For the text-containing cell, return its midpoint in (x, y) coordinate format. 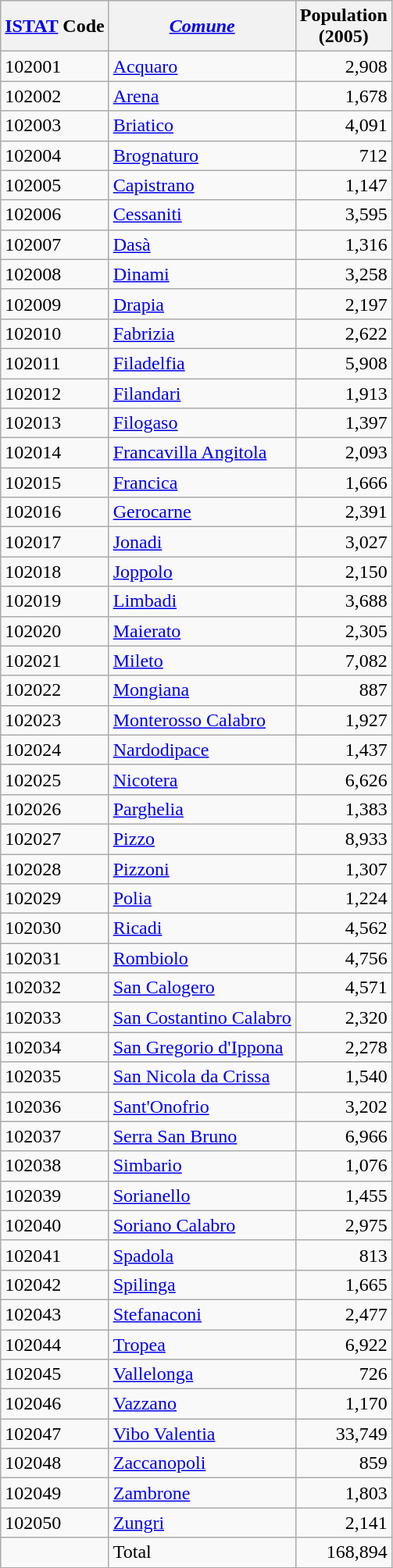
102042 (55, 1285)
102040 (55, 1225)
102013 (55, 423)
Dinami (202, 274)
2,278 (344, 1047)
102023 (55, 720)
Brognaturo (202, 155)
712 (344, 155)
2,141 (344, 1523)
2,622 (344, 333)
102001 (55, 66)
Vazzano (202, 1404)
102047 (55, 1434)
102026 (55, 809)
Dasà (202, 244)
2,305 (344, 631)
102038 (55, 1166)
4,562 (344, 928)
San Calogero (202, 988)
Rombiolo (202, 958)
Stefanaconi (202, 1314)
Acquaro (202, 66)
Sorianello (202, 1196)
Zambrone (202, 1493)
2,477 (344, 1314)
Spadola (202, 1255)
102006 (55, 215)
Francavilla Angitola (202, 453)
102018 (55, 572)
6,626 (344, 779)
Soriano Calabro (202, 1225)
102027 (55, 839)
1,540 (344, 1077)
102005 (55, 185)
San Costantino Calabro (202, 1017)
Spilinga (202, 1285)
102039 (55, 1196)
Ricadi (202, 928)
1,666 (344, 483)
1,927 (344, 720)
6,922 (344, 1344)
Gerocarne (202, 512)
3,688 (344, 601)
Filandari (202, 393)
Tropea (202, 1344)
Pizzoni (202, 869)
Total (202, 1552)
Jonadi (202, 542)
3,027 (344, 542)
102036 (55, 1107)
1,397 (344, 423)
Serra San Bruno (202, 1136)
San Nicola da Crissa (202, 1077)
102017 (55, 542)
102019 (55, 601)
1,913 (344, 393)
168,894 (344, 1552)
102033 (55, 1017)
2,150 (344, 572)
33,749 (344, 1434)
102007 (55, 244)
102002 (55, 96)
102041 (55, 1255)
102003 (55, 126)
6,966 (344, 1136)
Nicotera (202, 779)
2,908 (344, 66)
102029 (55, 899)
Maierato (202, 631)
Limbadi (202, 601)
102050 (55, 1523)
5,908 (344, 363)
813 (344, 1255)
ISTAT Code (55, 27)
102020 (55, 631)
102014 (55, 453)
1,383 (344, 809)
Filogaso (202, 423)
102022 (55, 690)
Population (2005) (344, 27)
7,082 (344, 661)
Vallelonga (202, 1374)
102021 (55, 661)
Vibo Valentia (202, 1434)
102016 (55, 512)
102004 (55, 155)
Cessaniti (202, 215)
102024 (55, 750)
1,076 (344, 1166)
1,665 (344, 1285)
102035 (55, 1077)
1,678 (344, 96)
102044 (55, 1344)
102012 (55, 393)
Arena (202, 96)
2,320 (344, 1017)
Francica (202, 483)
1,455 (344, 1196)
1,803 (344, 1493)
1,170 (344, 1404)
Polia (202, 899)
887 (344, 690)
726 (344, 1374)
Zaccanopoli (202, 1463)
Monterosso Calabro (202, 720)
Pizzo (202, 839)
Simbario (202, 1166)
102048 (55, 1463)
1,316 (344, 244)
3,258 (344, 274)
102031 (55, 958)
3,595 (344, 215)
102034 (55, 1047)
102043 (55, 1314)
Parghelia (202, 809)
4,571 (344, 988)
102032 (55, 988)
San Gregorio d'Ippona (202, 1047)
Drapia (202, 304)
2,391 (344, 512)
102011 (55, 363)
8,933 (344, 839)
102046 (55, 1404)
Briatico (202, 126)
102045 (55, 1374)
102015 (55, 483)
102049 (55, 1493)
102010 (55, 333)
4,091 (344, 126)
Mongiana (202, 690)
102008 (55, 274)
Zungri (202, 1523)
Fabrizia (202, 333)
Nardodipace (202, 750)
2,975 (344, 1225)
102028 (55, 869)
Mileto (202, 661)
1,307 (344, 869)
859 (344, 1463)
102030 (55, 928)
3,202 (344, 1107)
2,197 (344, 304)
Filadelfia (202, 363)
4,756 (344, 958)
102009 (55, 304)
Capistrano (202, 185)
102037 (55, 1136)
Sant'Onofrio (202, 1107)
Comune (202, 27)
1,437 (344, 750)
Joppolo (202, 572)
1,224 (344, 899)
102025 (55, 779)
2,093 (344, 453)
1,147 (344, 185)
